Find where the given text appears and provide that cell's center as (x, y) coordinate. 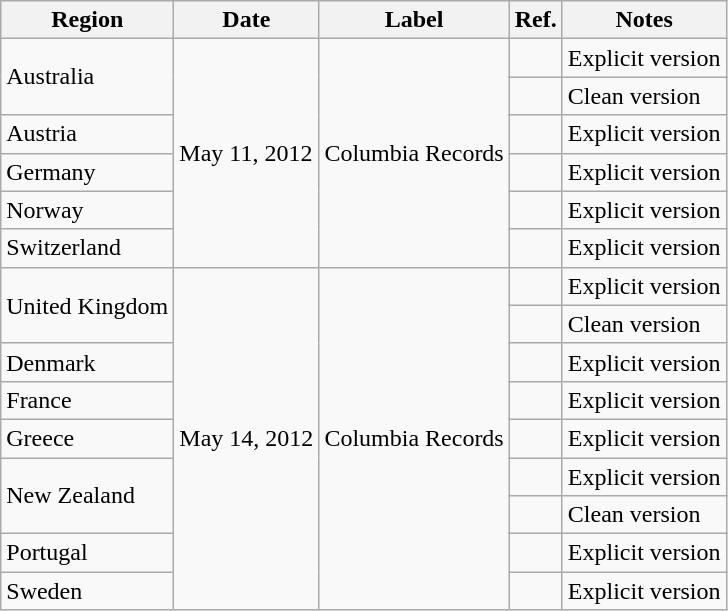
New Zealand (88, 496)
Switzerland (88, 248)
Sweden (88, 591)
United Kingdom (88, 305)
Australia (88, 77)
France (88, 400)
Region (88, 20)
Norway (88, 210)
Greece (88, 438)
May 11, 2012 (246, 153)
Label (414, 20)
Date (246, 20)
Notes (644, 20)
Austria (88, 134)
May 14, 2012 (246, 438)
Ref. (536, 20)
Denmark (88, 362)
Portugal (88, 553)
Germany (88, 172)
